Find where the given text appears and provide that cell's center as [x, y] coordinate. 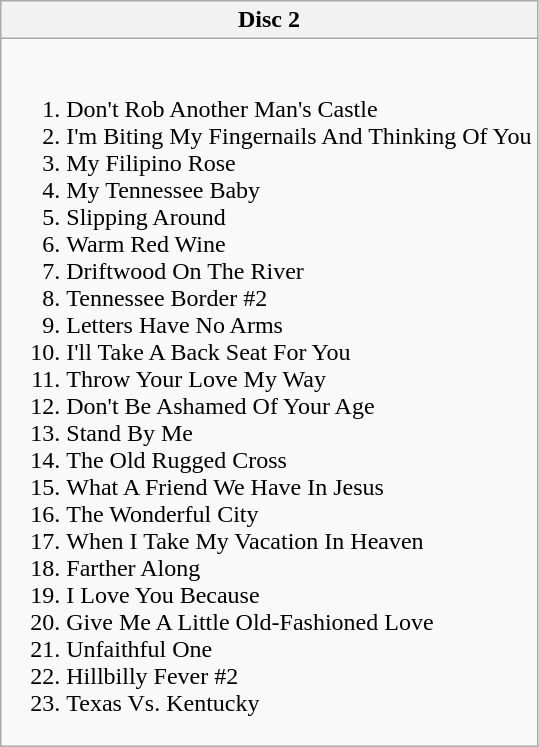
Disc 2 [269, 20]
